Detect which cell encompasses the target text, then output its (X, Y) center coordinate. 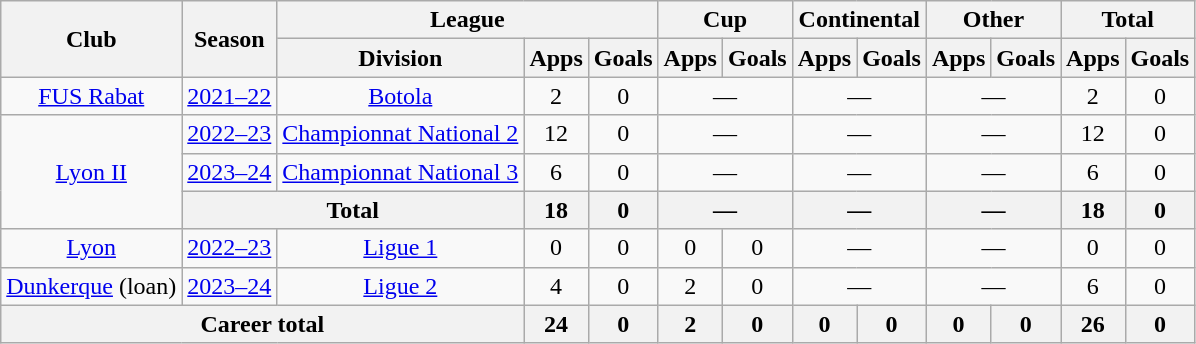
Ligue 2 (400, 286)
26 (1093, 324)
Ligue 1 (400, 248)
Club (92, 39)
Lyon (92, 248)
Cup (725, 20)
Division (400, 58)
24 (556, 324)
4 (556, 286)
Career total (262, 324)
League (468, 20)
Season (230, 39)
Lyon II (92, 172)
2021–22 (230, 96)
Championnat National 2 (400, 134)
Championnat National 3 (400, 172)
Dunkerque (loan) (92, 286)
Botola (400, 96)
Continental (859, 20)
Other (993, 20)
FUS Rabat (92, 96)
